Find where the given text appears and provide that cell's center as (X, Y) coordinate. 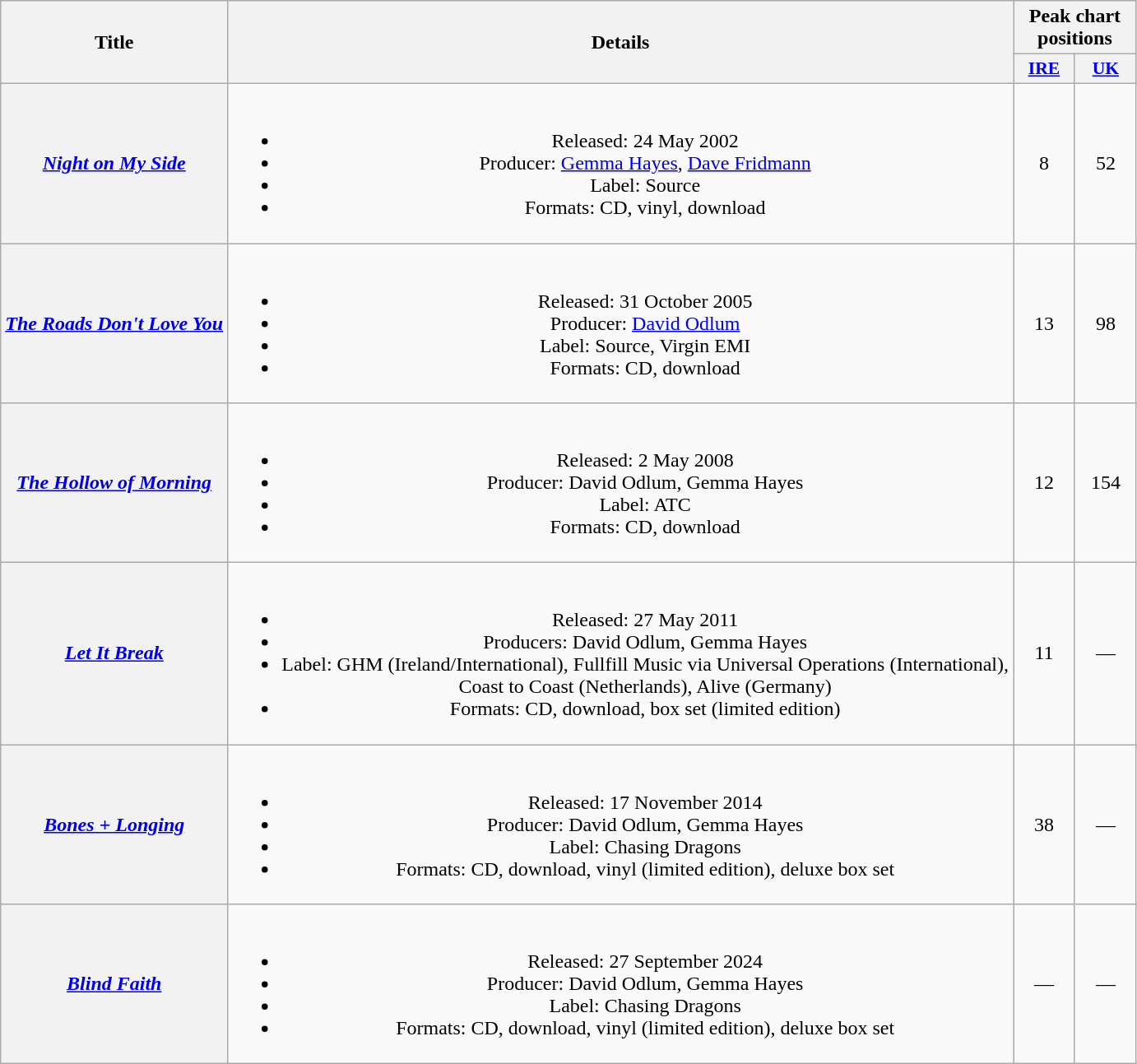
Bones + Longing (114, 825)
98 (1106, 323)
52 (1106, 163)
38 (1045, 825)
The Roads Don't Love You (114, 323)
Released: 31 October 2005Producer: David OdlumLabel: Source, Virgin EMIFormats: CD, download (620, 323)
Blind Faith (114, 984)
The Hollow of Morning (114, 483)
Released: 17 November 2014Producer: David Odlum, Gemma HayesLabel: Chasing DragonsFormats: CD, download, vinyl (limited edition), deluxe box set (620, 825)
Peak chart positions (1075, 28)
Let It Break (114, 653)
Released: 24 May 2002Producer: Gemma Hayes, Dave FridmannLabel: SourceFormats: CD, vinyl, download (620, 163)
8 (1045, 163)
13 (1045, 323)
IRE (1045, 69)
154 (1106, 483)
Title (114, 43)
Released: 27 September 2024Producer: David Odlum, Gemma HayesLabel: Chasing DragonsFormats: CD, download, vinyl (limited edition), deluxe box set (620, 984)
Details (620, 43)
Released: 2 May 2008Producer: David Odlum, Gemma HayesLabel: ATCFormats: CD, download (620, 483)
12 (1045, 483)
11 (1045, 653)
UK (1106, 69)
Night on My Side (114, 163)
